Scan for the cell matching the given text and deliver its (x, y) coordinate at center. 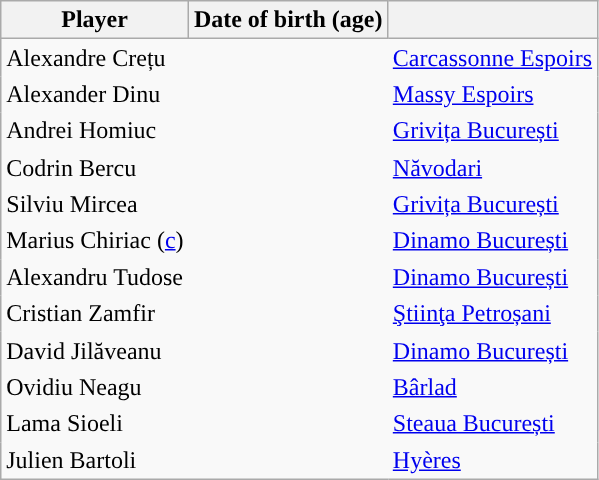
Player (95, 20)
Silviu Mircea (95, 204)
Marius Chiriac (c) (95, 240)
Date of birth (age) (288, 20)
Andrei Homiuc (95, 132)
Bârlad (493, 388)
Ovidiu Neagu (95, 388)
Năvodari (493, 168)
Alexander Dinu (95, 94)
David Jilăveanu (95, 350)
Alexandre Crețu (95, 58)
Lama Sioeli (95, 424)
Alexandru Tudose (95, 278)
Massy Espoirs (493, 94)
Cristian Zamfir (95, 314)
Codrin Bercu (95, 168)
Carcassonne Espoirs (493, 58)
Steaua București (493, 424)
Hyères (493, 460)
Julien Bartoli (95, 460)
Ştiinţa Petroșani (493, 314)
